Return the [x, y] coordinate for the center point of the cell that contains the specified text.  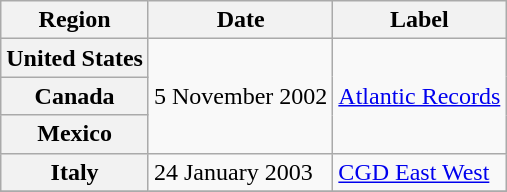
Italy [75, 172]
Atlantic Records [420, 96]
24 January 2003 [240, 172]
Mexico [75, 134]
Canada [75, 96]
United States [75, 58]
Region [75, 20]
5 November 2002 [240, 96]
Label [420, 20]
CGD East West [420, 172]
Date [240, 20]
